Provide the [X, Y] coordinate of the cell's center where the given text is located.  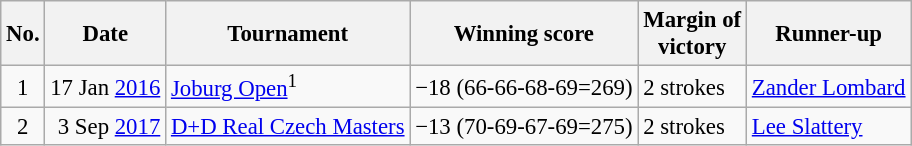
No. [23, 34]
Runner-up [829, 34]
3 Sep 2017 [106, 127]
1 [23, 87]
Tournament [288, 34]
Date [106, 34]
17 Jan 2016 [106, 87]
−13 (70-69-67-69=275) [524, 127]
D+D Real Czech Masters [288, 127]
−18 (66-66-68-69=269) [524, 87]
Zander Lombard [829, 87]
Lee Slattery [829, 127]
2 [23, 127]
Winning score [524, 34]
Margin ofvictory [692, 34]
Joburg Open1 [288, 87]
